Scan for the cell matching the given text and deliver its (X, Y) coordinate at center. 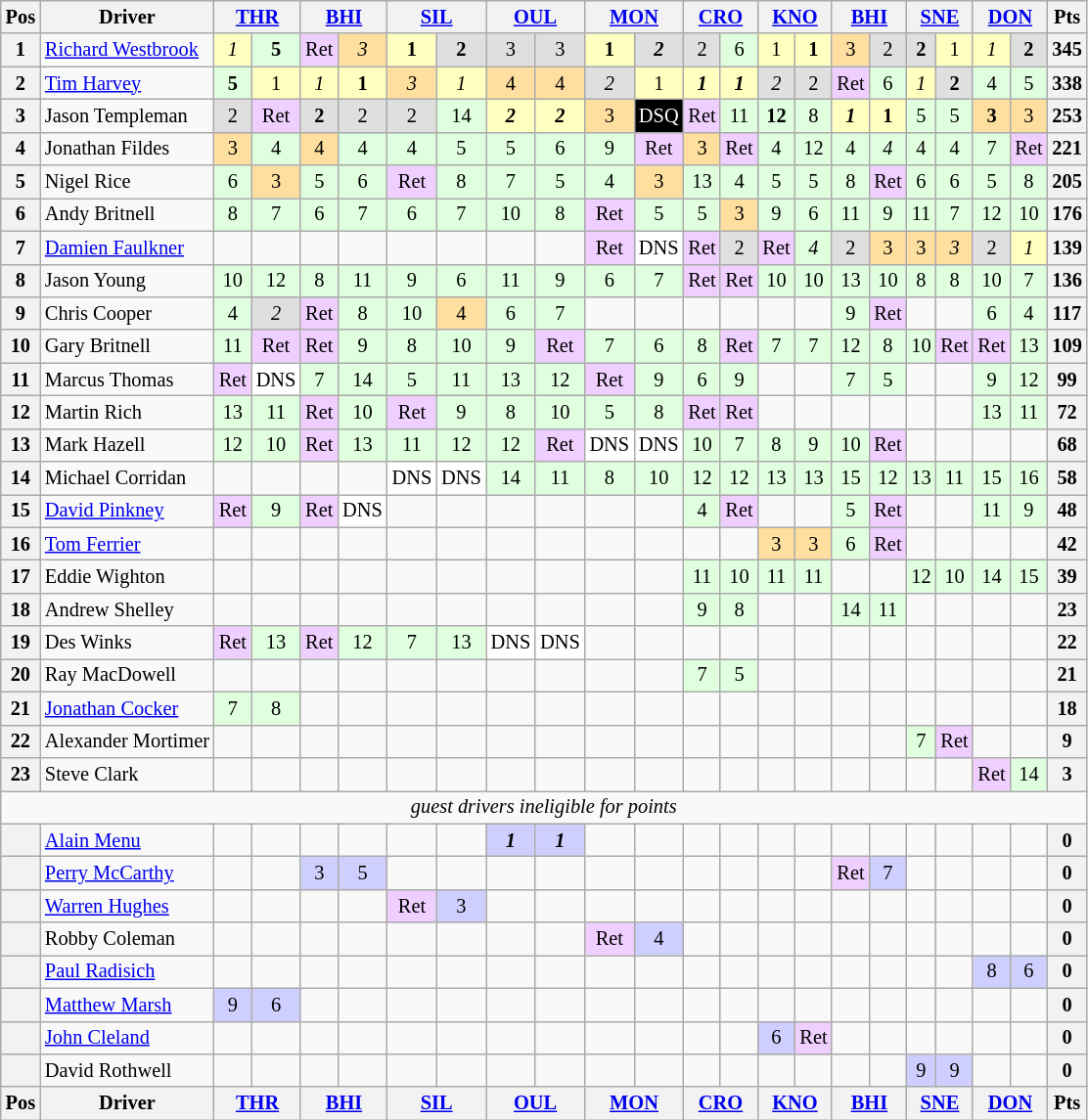
John Cleland (127, 1038)
Marcus Thomas (127, 380)
345 (1066, 50)
99 (1066, 380)
68 (1066, 445)
58 (1066, 478)
Des Winks (127, 643)
Jason Templeman (127, 115)
Jonathan Cocker (127, 708)
Damien Faulkner (127, 247)
David Pinkney (127, 511)
Paul Radisich (127, 971)
42 (1066, 544)
117 (1066, 313)
Perry McCarthy (127, 873)
Jason Young (127, 281)
Andy Britnell (127, 214)
Nigel Rice (127, 182)
DSQ (658, 115)
20 (21, 675)
David Rothwell (127, 1070)
Chris Cooper (127, 313)
Alexander Mortimer (127, 741)
221 (1066, 149)
338 (1066, 83)
Robby Coleman (127, 939)
Steve Clark (127, 774)
109 (1066, 346)
Eddie Wighton (127, 576)
Andrew Shelley (127, 609)
Mark Hazell (127, 445)
Martin Rich (127, 412)
Alain Menu (127, 840)
39 (1066, 576)
48 (1066, 511)
Tim Harvey (127, 83)
139 (1066, 247)
Tom Ferrier (127, 544)
Michael Corridan (127, 478)
253 (1066, 115)
Richard Westbrook (127, 50)
Jonathan Fildes (127, 149)
19 (21, 643)
136 (1066, 281)
72 (1066, 412)
Gary Britnell (127, 346)
guest drivers ineligible for points (544, 807)
17 (21, 576)
Warren Hughes (127, 906)
176 (1066, 214)
205 (1066, 182)
Ray MacDowell (127, 675)
Matthew Marsh (127, 1005)
